Determine the (X, Y) coordinate at the center of the cell enclosing the given text.  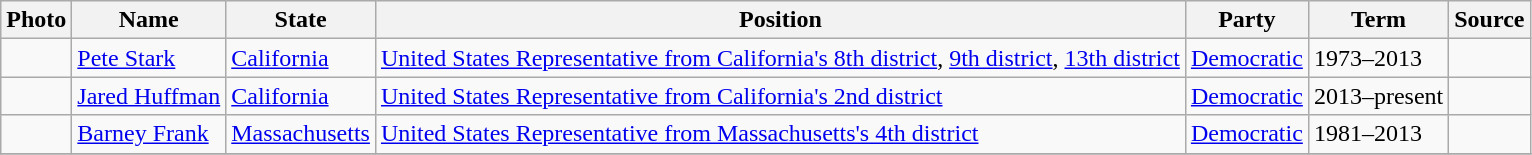
Term (1378, 20)
Barney Frank (149, 134)
1981–2013 (1378, 134)
State (301, 20)
Source (1490, 20)
Name (149, 20)
1973–2013 (1378, 58)
Massachusetts (301, 134)
Pete Stark (149, 58)
Party (1246, 20)
Photo (36, 20)
2013–present (1378, 96)
United States Representative from California's 8th district, 9th district, 13th district (780, 58)
Position (780, 20)
United States Representative from Massachusetts's 4th district (780, 134)
Jared Huffman (149, 96)
United States Representative from California's 2nd district (780, 96)
